Return the [X, Y] coordinate for the center point of the cell that contains the specified text.  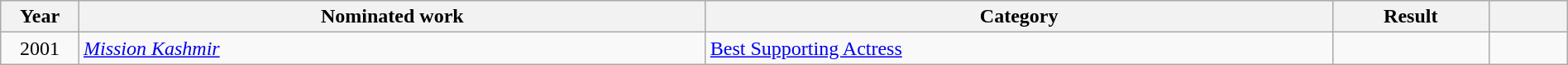
Result [1411, 17]
Best Supporting Actress [1019, 48]
Category [1019, 17]
Year [40, 17]
Mission Kashmir [392, 48]
Nominated work [392, 17]
2001 [40, 48]
